Locate the cell with the specified text and output its (x, y) center coordinate. 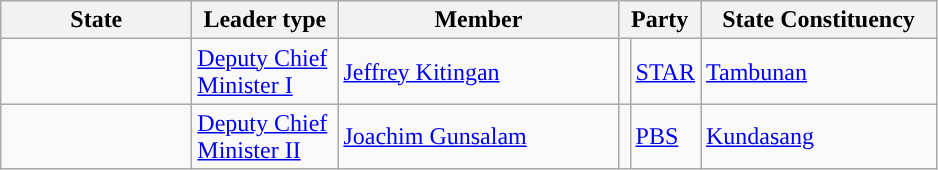
State Constituency (818, 20)
Jeffrey Kitingan (478, 72)
STAR (665, 72)
Deputy Chief Minister I (265, 72)
Kundasang (818, 136)
PBS (665, 136)
Tambunan (818, 72)
Deputy Chief Minister II (265, 136)
Joachim Gunsalam (478, 136)
Leader type (265, 20)
Party (660, 20)
Member (478, 20)
State (96, 20)
